Scan for the cell matching the given text and deliver its (x, y) coordinate at center. 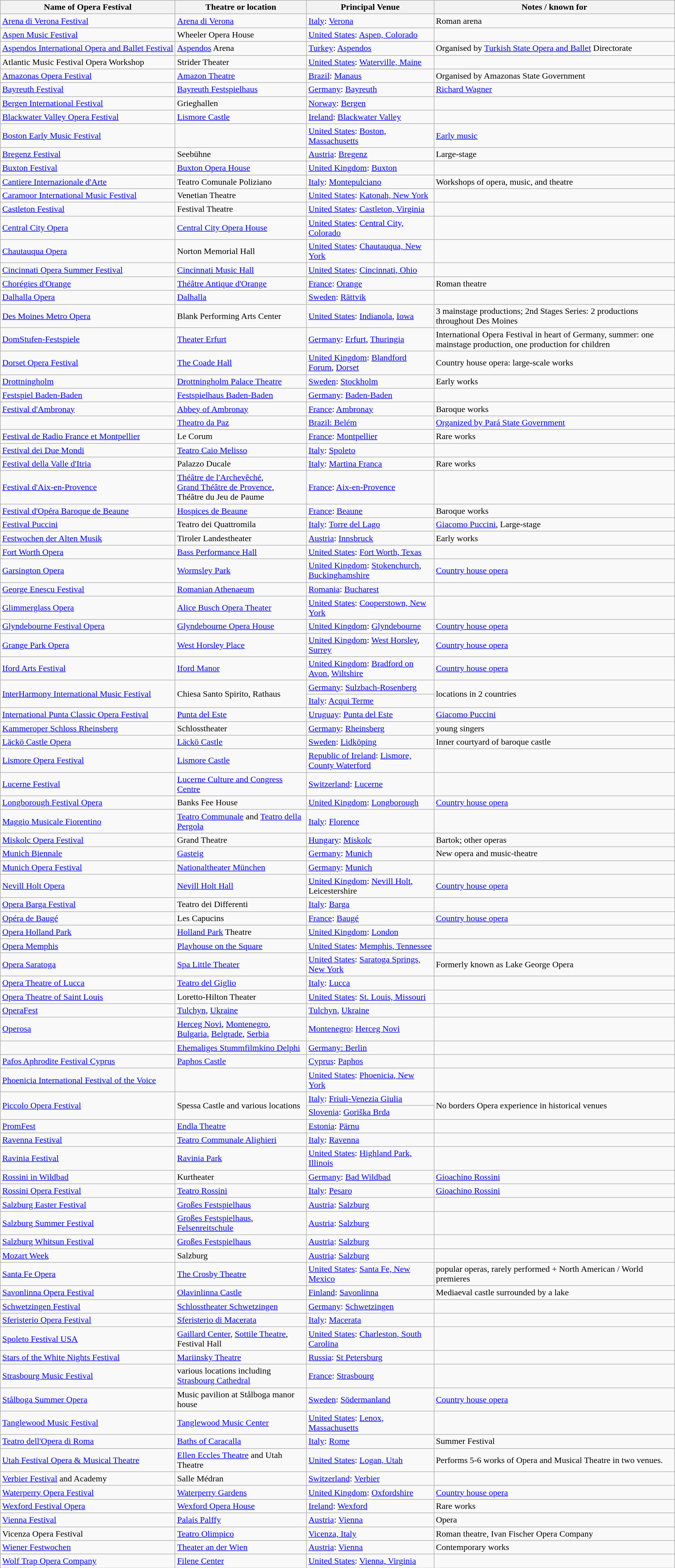
Lucerne Festival (88, 784)
Tanglewood Music Center (241, 1423)
Vicenza Opera Festival (88, 1534)
Rossini Opera Festival (88, 1191)
Opera Barga Festival (88, 905)
Germany: Baden-Baden (370, 395)
Baths of Caracalla (241, 1441)
Ehemaliges Stummfilmkino Delphi (241, 1048)
Italy: Verona (370, 21)
Teatro Rossini (241, 1191)
Opera (554, 1520)
Pafos Aphrodite Festival Cyprus (88, 1061)
Austria: Innsbruck (370, 538)
United Kingdom: Stokenchurch, Buckinghamshire (370, 571)
Blank Performing Arts Center (241, 316)
Fort Worth Opera (88, 552)
United Kingdom: Nevill Holt, Leicestershire (370, 886)
Olavinlinna Castle (241, 1293)
Giacomo Puccini, Large-stage (554, 525)
Strider Theater (241, 62)
Hospices de Beaune (241, 511)
Ravenna Festival (88, 1140)
Cincinnati Opera Summer Festival (88, 270)
Festival d'Aix-en-Provence (88, 487)
Estonia: Pärnu (370, 1126)
Roman theatre, Ivan Fischer Opera Company (554, 1534)
Opera Saratoga (88, 964)
International Opera Festival in heart of Germany, summer: one mainstage production, one production for children (554, 339)
United States: Phoenicia, New York (370, 1080)
United Kingdom: Buxton (370, 168)
Organised by Turkish State Opera and Ballet Directorate (554, 48)
United States: Cooperstown, New York (370, 608)
Punta del Este (241, 714)
The Crosby Theatre (241, 1274)
Festival d'Ambronay (88, 409)
Amazon Theatre (241, 76)
Salzburg Whitsun Festival (88, 1241)
Italy: Martina Franca (370, 464)
Buxton Festival (88, 168)
Uruguay: Punta del Este (370, 714)
Dalhalla Opera (88, 297)
Republic of Ireland: Lismore, County Waterford (370, 761)
Wiener Festwochen (88, 1547)
The Coade Hall (241, 363)
United States: Cincinnati, Ohio (370, 270)
Italy: Acqui Terme (370, 701)
Paphos Castle (241, 1061)
PromFest (88, 1126)
Festival della Valle d'Itria (88, 464)
United Kingdom: Oxfordshire (370, 1492)
Ravinia Festival (88, 1158)
Germany: Bad Wildbad (370, 1177)
Teatro Communale Alighieri (241, 1140)
Italy: Torre del Lago (370, 525)
Country house opera: large-scale works (554, 363)
Dalhalla (241, 297)
Italy: Lucca (370, 983)
Cincinnati Music Hall (241, 270)
Spa Little Theater (241, 964)
United States: St. Louis, Missouri (370, 997)
Gasteig (241, 854)
Blackwater Valley Opera Festival (88, 117)
Chiesa Santo Spirito, Rathaus (241, 694)
Inner courtyard of baroque castle (554, 742)
Stålboga Summer Opera (88, 1399)
Festspielhaus Baden-Baden (241, 395)
Vienna Festival (88, 1520)
Aspendos International Opera and Ballet Festival (88, 48)
Teatro Olimpico (241, 1534)
Montenegro: Herceg Novi (370, 1029)
Munich Opera Festival (88, 867)
Early music (554, 136)
United States: Boston, Massachusetts (370, 136)
United States: Vienna, Virginia (370, 1561)
Venetian Theatre (241, 196)
Arena di Verona Festival (88, 21)
Ravinia Park (241, 1158)
Germany: Sulzbach-Rosenberg (370, 687)
Tanglewood Music Festival (88, 1423)
Boston Early Music Festival (88, 136)
Abbey of Ambronay (241, 409)
Formerly known as Lake George Opera (554, 964)
Germany: Rheinsberg (370, 728)
Glyndebourne Opera House (241, 626)
United Kingdom: West Horsley, Surrey (370, 645)
Bartok; other operas (554, 840)
France: Baugé (370, 918)
Strasbourg Music Festival (88, 1376)
Teatro del Giglio (241, 983)
Spessa Castle and various locations (241, 1105)
Vicenza, Italy (370, 1534)
Endla Theatre (241, 1126)
popular operas, rarely performed + North American / World premieres (554, 1274)
Central City Opera House (241, 228)
Sweden: Stockholm (370, 381)
Italy: Montepulciano (370, 181)
Salle Médran (241, 1479)
Central City Opera (88, 228)
Principal Venue (370, 7)
Italy: Friuli-Venezia Giulia (370, 1099)
Switzerland: Lucerne (370, 784)
Sweden: Rättvik (370, 297)
Germany: Berlin (370, 1048)
Slovenia: Goriška Brda (370, 1112)
United States: Santa Fe, New Mexico (370, 1274)
Contemporary works (554, 1547)
Castleton Festival (88, 209)
various locations including Strasbourg Cathedral (241, 1376)
Maggio Musicale Fiorentino (88, 821)
Teatro dell'Opera di Roma (88, 1441)
Opera Holland Park (88, 932)
Dorset Opera Festival (88, 363)
Salzburg Summer Festival (88, 1223)
Ireland: Blackwater Valley (370, 117)
Bregenz Festival (88, 154)
Operosa (88, 1029)
Festwochen der Alten Musik (88, 538)
Opera Theatre of Lucca (88, 983)
Arena di Verona (241, 21)
Drottningholm Palace Theatre (241, 381)
Wheeler Opera House (241, 35)
Austria: Bregenz (370, 154)
Kurtheater (241, 1177)
Mediaeval castle surrounded by a lake (554, 1293)
Ireland: Wexford (370, 1506)
France: Strasbourg (370, 1376)
Italy: Rome (370, 1441)
Caramoor International Music Festival (88, 196)
Seebühne (241, 154)
Lucerne Culture and Congress Centre (241, 784)
Theater an der Wien (241, 1547)
United States: Fort Worth, Texas (370, 552)
Romania: Bucharest (370, 589)
Large-stage (554, 154)
Music pavilion at Stålboga manor house (241, 1399)
Italy: Barga (370, 905)
Festival d'Opéra Baroque de Beaune (88, 511)
Les Capucins (241, 918)
Salzburg (241, 1255)
Iford Arts Festival (88, 668)
Lismore Opera Festival (88, 761)
Phoenicia International Festival of the Voice (88, 1080)
United States: Central City, Colorado (370, 228)
United States: Indianola, Iowa (370, 316)
Savonlinna Opera Festival (88, 1293)
Utah Festival Opera & Musical Theatre (88, 1460)
Roman arena (554, 21)
3 mainstage productions; 2nd Stages Series: 2 productions throughout Des Moines (554, 316)
Opera Theatre of Saint Louis (88, 997)
Theatre or location (241, 7)
Nevill Holt Opera (88, 886)
United States: Saratoga Springs, New York (370, 964)
Germany: Erfurt, Thuringia (370, 339)
United States: Castleton, Virginia (370, 209)
Spoleto Festival USA (88, 1339)
Norton Memorial Hall (241, 251)
Le Corum (241, 436)
United States: Chautauqua, New York (370, 251)
United States: Aspen, Colorado (370, 35)
Richard Wagner (554, 89)
Norway: Bergen (370, 103)
France: Aix-en-Provence (370, 487)
United States: Logan, Utah (370, 1460)
Mariinsky Theatre (241, 1357)
New opera and music-theatre (554, 854)
Performs 5-6 works of Opera and Musical Theatre in two venues. (554, 1460)
Piccolo Opera Festival (88, 1105)
Aspendos Arena (241, 48)
United States: Katonah, New York (370, 196)
Ellen Eccles Theatre and Utah Theatre (241, 1460)
Glyndebourne Festival Opera (88, 626)
Mozart Week (88, 1255)
Iford Manor (241, 668)
Festspiel Baden-Baden (88, 395)
Hungary: Miskolc (370, 840)
Sweden: Södermanland (370, 1399)
Läckö Castle (241, 742)
Teatro dei Quattromila (241, 525)
United Kingdom: Blandford Forum, Dorset (370, 363)
Italy: Ravenna (370, 1140)
Banks Fee House (241, 803)
Festival de Radio France et Montpellier (88, 436)
Waterperry Gardens (241, 1492)
Cantiere Internazionale d'Arte (88, 181)
Germany: Bayreuth (370, 89)
Teatro dei Differenti (241, 905)
Miskolc Opera Festival (88, 840)
Tiroler Landestheater (241, 538)
Italy: Spoleto (370, 450)
Name of Opera Festival (88, 7)
Garsington Opera (88, 571)
young singers (554, 728)
Sferisterio di Macerata (241, 1320)
Palais Palffy (241, 1520)
Chautauqua Opera (88, 251)
Roman theatre (554, 284)
Organised by Amazonas State Government (554, 76)
International Punta Classic Opera Festival (88, 714)
Wormsley Park (241, 571)
locations in 2 countries (554, 694)
Festival dei Due Mondi (88, 450)
Bayreuth Festival (88, 89)
Amazonas Opera Festival (88, 76)
Playhouse on the Square (241, 946)
Santa Fe Opera (88, 1274)
Italy: Florence (370, 821)
InterHarmony International Music Festival (88, 694)
Bayreuth Festspielhaus (241, 89)
United Kingdom: Bradford on Avon, Wiltshire (370, 668)
France: Beaune (370, 511)
United States: Memphis, Tennessee (370, 946)
Drottningholm (88, 381)
Sweden: Lidköping (370, 742)
Großes Festspielhaus, Felsenreitschule (241, 1223)
Workshops of opera, music, and theatre (554, 181)
Opéra de Baugé (88, 918)
Verbier Festival and Academy (88, 1479)
Grand Theatre (241, 840)
Cyprus: Paphos (370, 1061)
Gaillard Center, Sottile Theatre, Festival Hall (241, 1339)
United Kingdom: Longborough (370, 803)
Schwetzingen Festival (88, 1306)
Opera Memphis (88, 946)
Nationaltheater München (241, 867)
United States: Charleston, South Carolina (370, 1339)
Rossini in Wildbad (88, 1177)
West Horsley Place (241, 645)
Teatro Comunale Poliziano (241, 181)
Munich Biennale (88, 854)
Bergen International Festival (88, 103)
Schlosstheater Schwetzingen (241, 1306)
Bass Performance Hall (241, 552)
Chorégies d'Orange (88, 284)
Romanian Athenaeum (241, 589)
Switzerland: Verbier (370, 1479)
Holland Park Theatre (241, 932)
Grieghallen (241, 103)
Schlosstheater (241, 728)
Wolf Trap Opera Company (88, 1561)
Des Moines Metro Opera (88, 316)
Germany: Schwetzingen (370, 1306)
Theatro da Paz (241, 422)
United Kingdom: Glyndebourne (370, 626)
Longborough Festival Opera (88, 803)
Stars of the White Nights Festival (88, 1357)
Kammeroper Schloss Rheinsberg (88, 728)
Festival Theatre (241, 209)
Filene Center (241, 1561)
Buxton Opera House (241, 168)
Italy: Pesaro (370, 1191)
Théâtre Antique d'Orange (241, 284)
Aspen Music Festival (88, 35)
Festival Puccini (88, 525)
Grange Park Opera (88, 645)
France: Montpellier (370, 436)
Summer Festival (554, 1441)
Théâtre de l'Archevêché,Grand Théâtre de Provence,Théâtre du Jeu de Paume (241, 487)
United States: Waterville, Maine (370, 62)
Sferisterio Opera Festival (88, 1320)
Teatro Communale and Teatro della Pergola (241, 821)
Wexford Opera House (241, 1506)
Russia: St Petersburg (370, 1357)
Nevill Holt Hall (241, 886)
Turkey: Aspendos (370, 48)
No borders Opera experience in historical venues (554, 1105)
Glimmerglass Opera (88, 608)
Waterperry Opera Festival (88, 1492)
George Enescu Festival (88, 589)
France: Orange (370, 284)
Läckö Castle Opera (88, 742)
Notes / known for (554, 7)
United Kingdom: London (370, 932)
Organized by Pará State Government (554, 422)
Atlantic Music Festival Opera Workshop (88, 62)
Brazil: Belém (370, 422)
DomStufen-Festspiele (88, 339)
Loretto-Hilton Theater (241, 997)
France: Ambronay (370, 409)
Giacomo Puccini (554, 714)
Teatro Caio Melisso (241, 450)
Italy: Macerata (370, 1320)
United States: Lenox, Massachusetts (370, 1423)
United States: Highland Park, Illinois (370, 1158)
Salzburg Easter Festival (88, 1204)
Finland: Savonlinna (370, 1293)
Palazzo Ducale (241, 464)
Herceg Novi, Montenegro, Bulgaria, Belgrade, Serbia (241, 1029)
Brazil: Manaus (370, 76)
Alice Busch Opera Theater (241, 608)
OperaFest (88, 1011)
Theater Erfurt (241, 339)
Wexford Festival Opera (88, 1506)
